Capture the cell that displays the provided text and extract its [x, y] central coordinate. 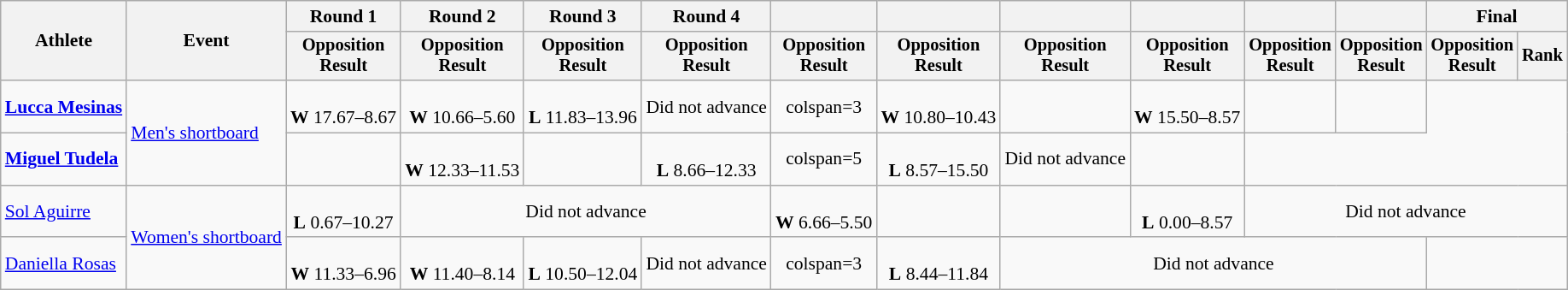
Event [207, 41]
W 10.80–10.43 [938, 106]
W 17.67–8.67 [343, 106]
colspan=5 [823, 159]
Final [1496, 16]
Round 2 [462, 16]
Athlete [63, 41]
L 8.57–15.50 [938, 159]
Round 1 [343, 16]
L 8.66–12.33 [706, 159]
L 11.83–13.96 [582, 106]
W 11.33–6.96 [343, 263]
W 10.66–5.60 [462, 106]
Daniella Rosas [63, 263]
Round 4 [706, 16]
L 0.67–10.27 [343, 212]
Men's shortboard [207, 133]
Sol Aguirre [63, 212]
Miguel Tudela [63, 159]
L 8.44–11.84 [938, 263]
Round 3 [582, 16]
W 15.50–8.57 [1187, 106]
W 6.66–5.50 [823, 212]
L 0.00–8.57 [1187, 212]
W 11.40–8.14 [462, 263]
Lucca Mesinas [63, 106]
Women's shortboard [207, 238]
Rank [1542, 56]
L 10.50–12.04 [582, 263]
W 12.33–11.53 [462, 159]
